Scan for the cell matching the given text and deliver its (x, y) coordinate at center. 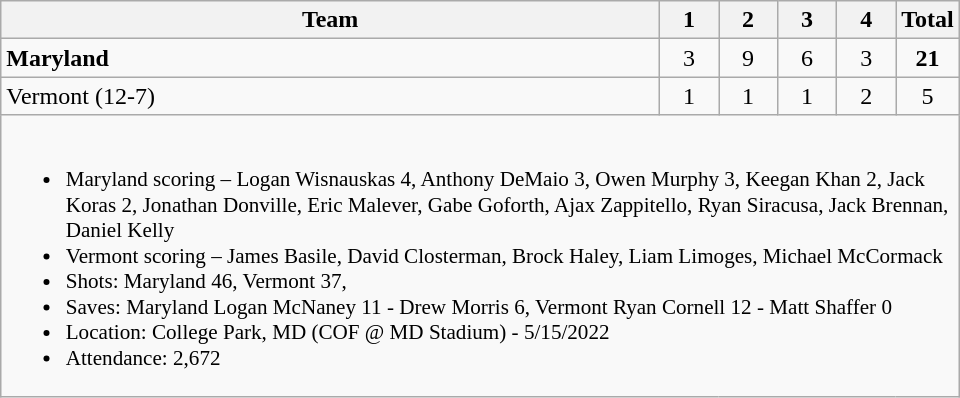
9 (748, 58)
Total (928, 20)
6 (808, 58)
Maryland (330, 58)
Vermont (12-7) (330, 96)
21 (928, 58)
Team (330, 20)
5 (928, 96)
4 (866, 20)
